For the text-containing cell, return its midpoint in [x, y] coordinate format. 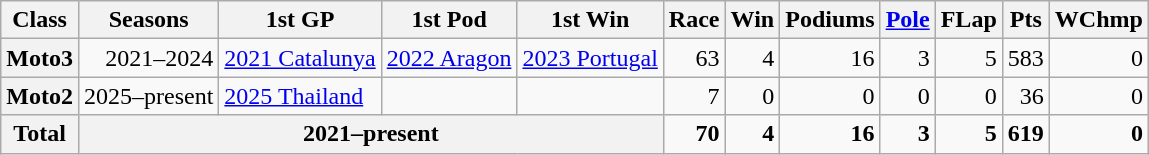
70 [694, 134]
Pts [1026, 20]
1st Pod [449, 20]
36 [1026, 96]
Race [694, 20]
Total [40, 134]
2021–2024 [148, 58]
7 [694, 96]
Pole [908, 20]
2023 Portugal [590, 58]
FLap [968, 20]
1st GP [300, 20]
1st Win [590, 20]
WChmp [1098, 20]
2021 Catalunya [300, 58]
2025 Thailand [300, 96]
Win [752, 20]
Seasons [148, 20]
583 [1026, 58]
Class [40, 20]
63 [694, 58]
619 [1026, 134]
Moto2 [40, 96]
2025–present [148, 96]
2022 Aragon [449, 58]
2021–present [370, 134]
Moto3 [40, 58]
Podiums [830, 20]
